Locate the cell with the specified text and output its [x, y] center coordinate. 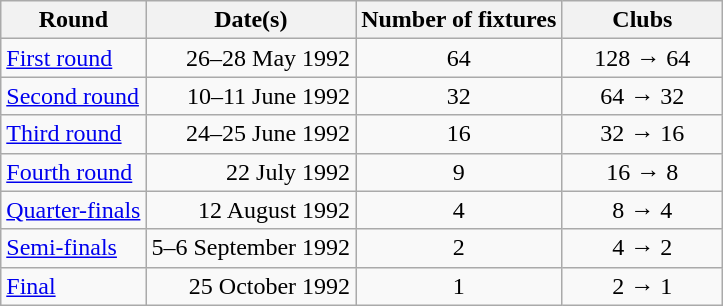
5–6 September 1992 [251, 248]
32 → 16 [642, 134]
32 [459, 96]
64 [459, 58]
16 → 8 [642, 172]
12 August 1992 [251, 210]
128 → 64 [642, 58]
25 October 1992 [251, 286]
Date(s) [251, 20]
24–25 June 1992 [251, 134]
64 → 32 [642, 96]
22 July 1992 [251, 172]
2 → 1 [642, 286]
Quarter-finals [74, 210]
1 [459, 286]
26–28 May 1992 [251, 58]
10–11 June 1992 [251, 96]
16 [459, 134]
Final [74, 286]
8 → 4 [642, 210]
First round [74, 58]
Number of fixtures [459, 20]
4 [459, 210]
Round [74, 20]
Second round [74, 96]
Clubs [642, 20]
4 → 2 [642, 248]
9 [459, 172]
Fourth round [74, 172]
Third round [74, 134]
2 [459, 248]
Semi-finals [74, 248]
